Determine the (x, y) coordinate at the center of the cell enclosing the given text.  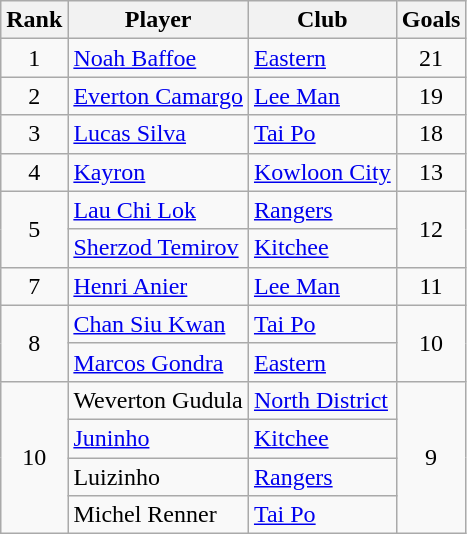
Player (158, 20)
Marcos Gondra (158, 362)
3 (34, 134)
1 (34, 58)
8 (34, 343)
Rank (34, 20)
Luizinho (158, 477)
5 (34, 229)
Club (322, 20)
Lau Chi Lok (158, 210)
Juninho (158, 438)
Everton Camargo (158, 96)
Michel Renner (158, 515)
19 (431, 96)
21 (431, 58)
2 (34, 96)
Weverton Gudula (158, 400)
Chan Siu Kwan (158, 324)
Henri Anier (158, 286)
7 (34, 286)
Kayron (158, 172)
13 (431, 172)
Kowloon City (322, 172)
Lucas Silva (158, 134)
9 (431, 457)
Noah Baffoe (158, 58)
18 (431, 134)
North District (322, 400)
4 (34, 172)
12 (431, 229)
Goals (431, 20)
Sherzod Temirov (158, 248)
11 (431, 286)
